From the cell containing the given text, extract its center point as (x, y) coordinate. 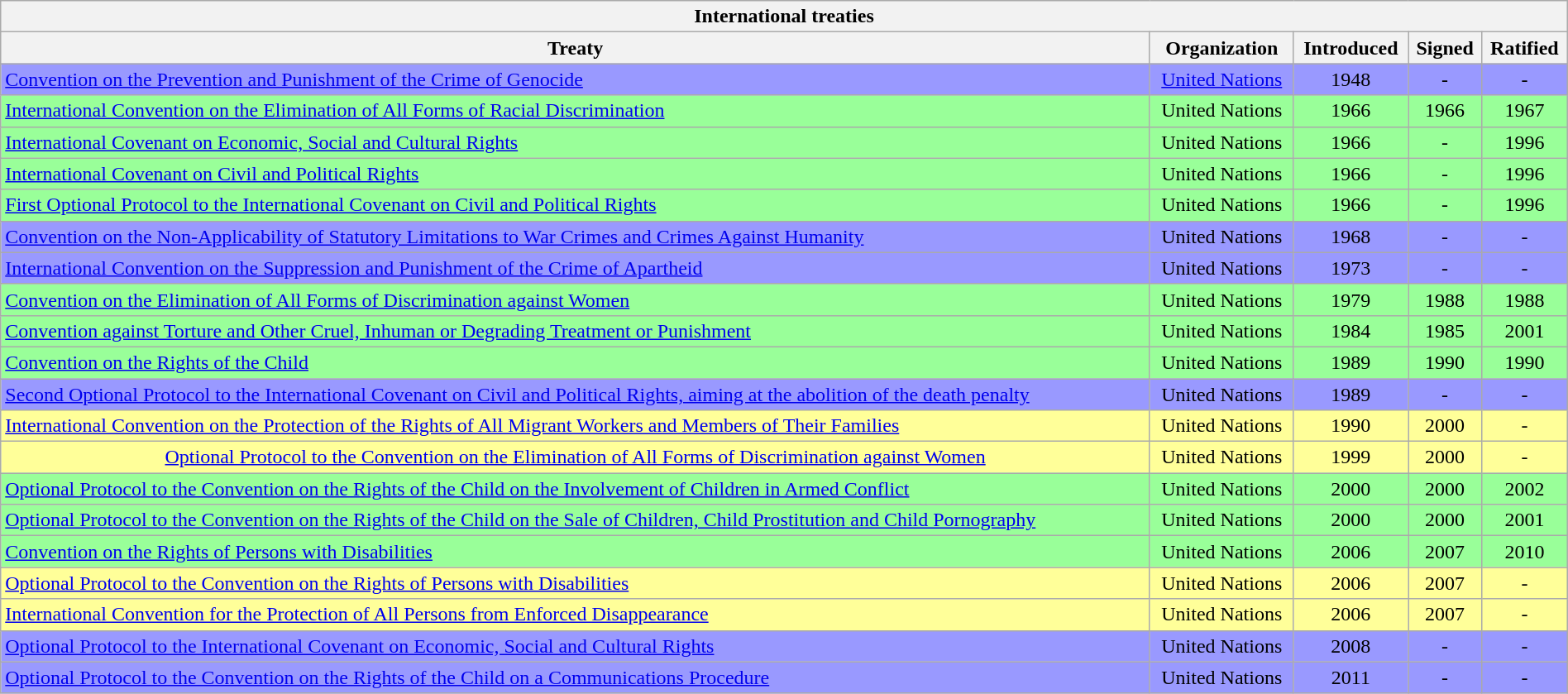
Convention on the Non-Applicability of Statutory Limitations to War Crimes and Crimes Against Humanity (576, 237)
Convention against Torture and Other Cruel, Inhuman or Degrading Treatment or Punishment (576, 331)
International Convention on the Elimination of All Forms of Racial Discrimination (576, 111)
Optional Protocol to the Convention on the Rights of the Child on the Involvement of Children in Armed Conflict (576, 489)
1973 (1351, 268)
International Convention on the Suppression and Punishment of the Crime of Apartheid (576, 268)
2008 (1351, 646)
Second Optional Protocol to the International Covenant on Civil and Political Rights, aiming at the abolition of the death penalty (576, 395)
Ratified (1525, 48)
Optional Protocol to the Convention on the Rights of the Child on a Communications Procedure (576, 677)
International treaties (784, 17)
1979 (1351, 299)
1999 (1351, 457)
Optional Protocol to the Convention on the Rights of the Child on the Sale of Children, Child Prostitution and Child Pornography (576, 520)
International Covenant on Economic, Social and Cultural Rights (576, 142)
Optional Protocol to the Convention on the Elimination of All Forms of Discrimination against Women (576, 457)
Convention on the Prevention and Punishment of the Crime of Genocide (576, 79)
International Convention for the Protection of All Persons from Enforced Disappearance (576, 615)
Convention on the Rights of Persons with Disabilities (576, 552)
1985 (1446, 331)
2002 (1525, 489)
International Convention on the Protection of the Rights of All Migrant Workers and Members of Their Families (576, 426)
First Optional Protocol to the International Covenant on Civil and Political Rights (576, 205)
Signed (1446, 48)
Optional Protocol to the Convention on the Rights of Persons with Disabilities (576, 583)
Optional Protocol to the International Covenant on Economic, Social and Cultural Rights (576, 646)
2011 (1351, 677)
Introduced (1351, 48)
1967 (1525, 111)
International Covenant on Civil and Political Rights (576, 174)
2010 (1525, 552)
Treaty (576, 48)
1948 (1351, 79)
Convention on the Elimination of All Forms of Discrimination against Women (576, 299)
1968 (1351, 237)
Organization (1221, 48)
Convention on the Rights of the Child (576, 362)
1984 (1351, 331)
